Capture the cell that displays the provided text and extract its (X, Y) central coordinate. 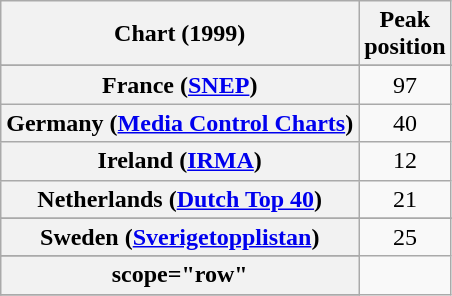
Peakposition (405, 34)
97 (405, 85)
Germany (Media Control Charts) (180, 123)
scope="row" (180, 275)
Ireland (IRMA) (180, 161)
France (SNEP) (180, 85)
21 (405, 199)
12 (405, 161)
Sweden (Sverigetopplistan) (180, 237)
Chart (1999) (180, 34)
Netherlands (Dutch Top 40) (180, 199)
40 (405, 123)
25 (405, 237)
